Provide the [x, y] coordinate of the cell's center where the given text is located.  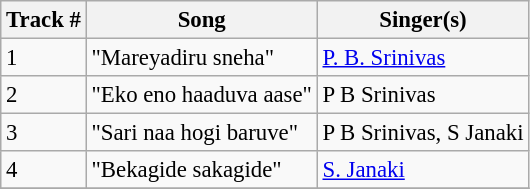
"Eko eno haaduva aase" [202, 95]
Track # [44, 20]
1 [44, 58]
P B Srinivas [423, 95]
P B Srinivas, S Janaki [423, 133]
"Mareyadiru sneha" [202, 58]
"Sari naa hogi baruve" [202, 133]
Singer(s) [423, 20]
P. B. Srinivas [423, 58]
4 [44, 170]
"Bekagide sakagide" [202, 170]
2 [44, 95]
3 [44, 133]
S. Janaki [423, 170]
Song [202, 20]
